For the text-containing cell, return its midpoint in [x, y] coordinate format. 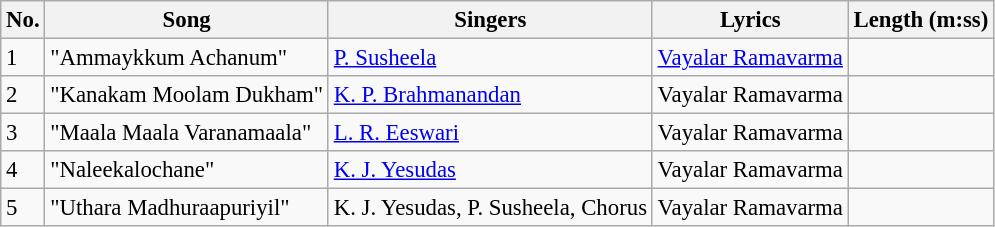
K. J. Yesudas, P. Susheela, Chorus [490, 208]
"Uthara Madhuraapuriyil" [187, 208]
Length (m:ss) [920, 20]
4 [23, 170]
P. Susheela [490, 58]
"Naleekalochane" [187, 170]
3 [23, 133]
K. P. Brahmanandan [490, 95]
No. [23, 20]
1 [23, 58]
"Kanakam Moolam Dukham" [187, 95]
K. J. Yesudas [490, 170]
Song [187, 20]
"Ammaykkum Achanum" [187, 58]
5 [23, 208]
Lyrics [750, 20]
"Maala Maala Varanamaala" [187, 133]
Singers [490, 20]
2 [23, 95]
L. R. Eeswari [490, 133]
